Detect which cell encompasses the target text, then output its (x, y) center coordinate. 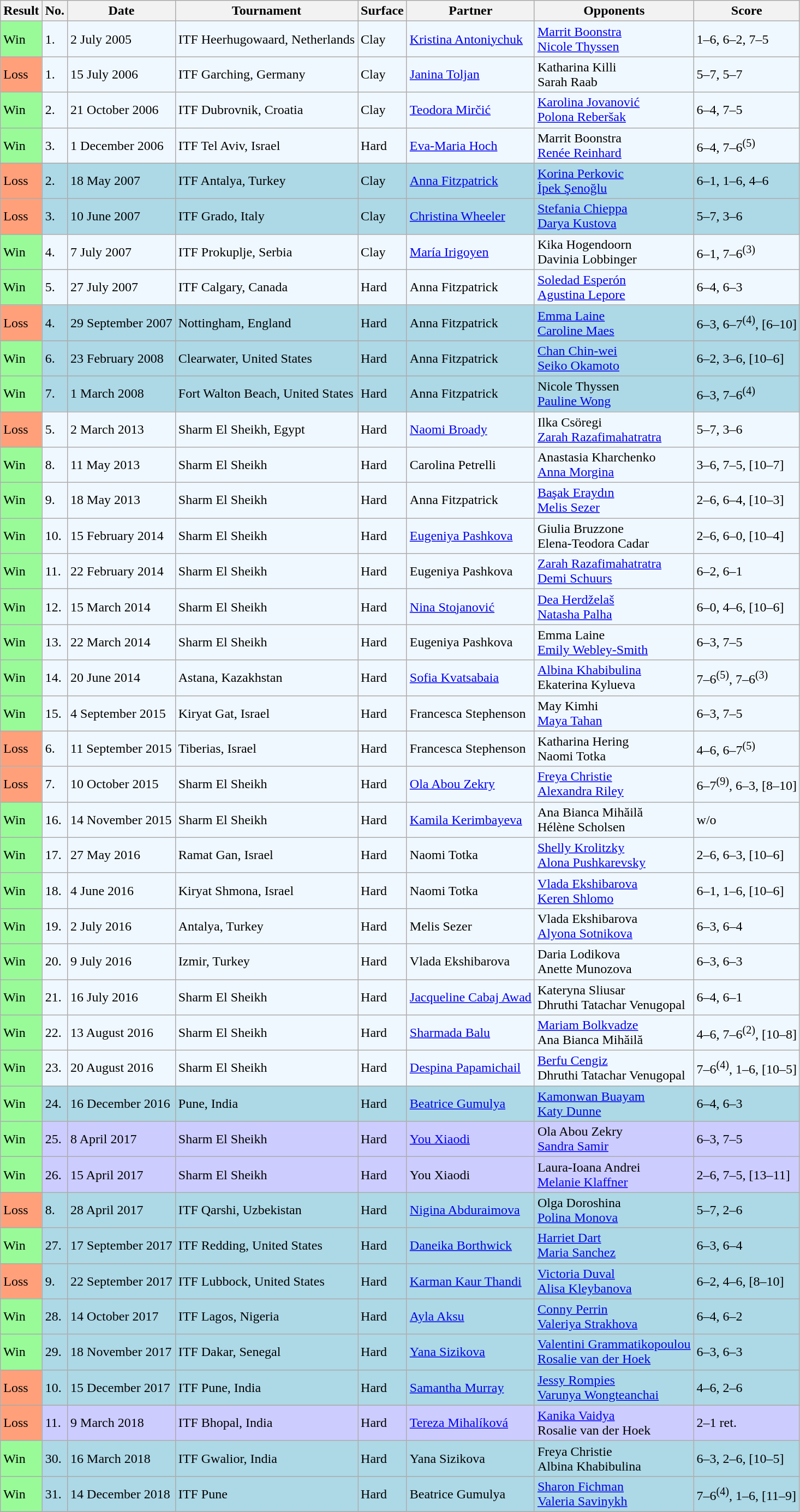
ITF Grado, Italy (266, 216)
Victoria Duval Alisa Kleybanova (614, 1281)
May Kimhi Maya Tahan (614, 713)
2–6, 6–0, [10–4] (747, 536)
Anastasia Kharchenko Anna Morgina (614, 465)
16 December 2016 (122, 1104)
1–6, 6–2, 7–5 (747, 39)
14 November 2015 (122, 819)
Eva-Maria Hoch (470, 145)
23 February 2008 (122, 358)
Pune, India (266, 1104)
6–4, 6–1 (747, 997)
Korina Perkovic İpek Şenoğlu (614, 181)
Tiberias, Israel (266, 748)
2–1 ret. (747, 1423)
2–6, 6–4, [10–3] (747, 501)
Score (747, 11)
Sofia Kvatsabaia (470, 677)
7–6(5), 7–6(3) (747, 677)
Teodora Mirčić (470, 110)
Melis Sezer (470, 926)
4 June 2016 (122, 890)
20. (55, 961)
15 July 2006 (122, 74)
28. (55, 1317)
Chan Chin-wei Seiko Okamoto (614, 358)
6–0, 4–6, [10–6] (747, 607)
Dea Herdželaš Natasha Palha (614, 607)
Vlada Ekshibarova Keren Shlomo (614, 890)
16 March 2018 (122, 1459)
2 March 2013 (122, 429)
6–7(9), 6–3, [8–10] (747, 784)
2–6, 7–5, [13–11] (747, 1175)
Surface (383, 11)
ITF Redding, United States (266, 1246)
Soledad Esperón Agustina Lepore (614, 287)
Sharm El Sheikh, Egypt (266, 429)
6–3, 6–7(4), [6–10] (747, 323)
Laura-Ioana Andrei Melanie Klaffner (614, 1175)
Nigina Abduraimova (470, 1210)
Christina Wheeler (470, 216)
Valentini Grammatikopoulou Rosalie van der Hoek (614, 1352)
10 June 2007 (122, 216)
13 August 2016 (122, 1033)
15 December 2017 (122, 1388)
6–1, 7–6(3) (747, 252)
Berfu Cengiz Dhruthi Tatachar Venugopal (614, 1068)
Kiryat Shmona, Israel (266, 890)
5–7, 5–7 (747, 74)
Ana Bianca Mihăilă Hélène Scholsen (614, 819)
10 October 2015 (122, 784)
Daneika Borthwick (470, 1246)
26. (55, 1175)
16. (55, 819)
19. (55, 926)
Karman Kaur Thandi (470, 1281)
Tereza Mihalíková (470, 1423)
25. (55, 1139)
15. (55, 713)
Karolina Jovanović Polona Reberšak (614, 110)
Vlada Ekshibarova Alyona Sotnikova (614, 926)
7 July 2007 (122, 252)
Kanika Vaidya Rosalie van der Hoek (614, 1423)
Zarah Razafimahatratra Demi Schuurs (614, 572)
Ramat Gan, Israel (266, 855)
Kateryna Sliusar Dhruthi Tatachar Venugopal (614, 997)
ITF Calgary, Canada (266, 287)
6–3, 2–6, [10–5] (747, 1459)
31. (55, 1493)
20 August 2016 (122, 1068)
Ilka Csöregi Zarah Razafimahatratra (614, 429)
Kiryat Gat, Israel (266, 713)
ITF Garching, Germany (266, 74)
Kristina Antoniychuk (470, 39)
2 July 2016 (122, 926)
Emma Laine Caroline Maes (614, 323)
14 December 2018 (122, 1493)
6–2, 6–1 (747, 572)
7–6(4), 1–6, [10–5] (747, 1068)
Marrit Boonstra Nicole Thyssen (614, 39)
María Irigoyen (470, 252)
Vlada Ekshibarova (470, 961)
14 October 2017 (122, 1317)
18 May 2007 (122, 181)
6–2, 3–6, [10–6] (747, 358)
Carolina Petrelli (470, 465)
ITF Dakar, Senegal (266, 1352)
27 July 2007 (122, 287)
4–6, 6–7(5) (747, 748)
ITF Tel Aviv, Israel (266, 145)
Izmir, Turkey (266, 961)
15 February 2014 (122, 536)
20 June 2014 (122, 677)
4 September 2015 (122, 713)
Result (21, 11)
Emma Laine Emily Webley-Smith (614, 643)
6–3, 7–6(4) (747, 394)
22 February 2014 (122, 572)
Ayla Aksu (470, 1317)
Shelly Krolitzky Alona Pushkarevsky (614, 855)
18 November 2017 (122, 1352)
ITF Lubbock, United States (266, 1281)
6–4, 7–5 (747, 110)
5–7, 2–6 (747, 1210)
15 April 2017 (122, 1175)
Partner (470, 11)
18. (55, 890)
4–6, 7–6(2), [10–8] (747, 1033)
12. (55, 607)
Ola Abou Zekry Sandra Samir (614, 1139)
Nicole Thyssen Pauline Wong (614, 394)
2 July 2005 (122, 39)
1 March 2008 (122, 394)
Olga Doroshina Polina Monova (614, 1210)
29 September 2007 (122, 323)
Samantha Murray (470, 1388)
ITF Heerhugowaard, Netherlands (266, 39)
29. (55, 1352)
Ola Abou Zekry (470, 784)
18 May 2013 (122, 501)
11 May 2013 (122, 465)
ITF Dubrovnik, Croatia (266, 110)
Fort Walton Beach, United States (266, 394)
13. (55, 643)
Kika Hogendoorn Davinia Lobbinger (614, 252)
Freya Christie Alexandra Riley (614, 784)
6–1, 1–6, 4–6 (747, 181)
Jacqueline Cabaj Awad (470, 997)
Marrit Boonstra Renée Reinhard (614, 145)
No. (55, 11)
Nottingham, England (266, 323)
14. (55, 677)
11 September 2015 (122, 748)
ITF Prokuplje, Serbia (266, 252)
Despina Papamichail (470, 1068)
1 December 2006 (122, 145)
6–1, 1–6, [10–6] (747, 890)
15 March 2014 (122, 607)
Sharon Fichman Valeria Savinykh (614, 1493)
30. (55, 1459)
ITF Pune (266, 1493)
Conny Perrin Valeriya Strakhova (614, 1317)
8 April 2017 (122, 1139)
ITF Lagos, Nigeria (266, 1317)
6–2, 4–6, [8–10] (747, 1281)
Naomi Broady (470, 429)
Harriet Dart Maria Sanchez (614, 1246)
17 September 2017 (122, 1246)
Astana, Kazakhstan (266, 677)
22. (55, 1033)
27 May 2016 (122, 855)
17. (55, 855)
Date (122, 11)
2–6, 6–3, [10–6] (747, 855)
3–6, 7–5, [10–7] (747, 465)
Albina Khabibulina Ekaterina Kylueva (614, 677)
9 July 2016 (122, 961)
Nina Stojanović (470, 607)
21. (55, 997)
24. (55, 1104)
Sharmada Balu (470, 1033)
Mariam Bolkvadze Ana Bianca Mihăilă (614, 1033)
Giulia Bruzzone Elena-Teodora Cadar (614, 536)
16 July 2016 (122, 997)
Clearwater, United States (266, 358)
ITF Qarshi, Uzbekistan (266, 1210)
Stefania Chieppa Darya Kustova (614, 216)
23. (55, 1068)
21 October 2006 (122, 110)
27. (55, 1246)
28 April 2017 (122, 1210)
Kamila Kerimbayeva (470, 819)
Katharina Hering Naomi Totka (614, 748)
ITF Pune, India (266, 1388)
Janina Toljan (470, 74)
6–4, 6–2 (747, 1317)
Freya Christie Albina Khabibulina (614, 1459)
Kamonwan Buayam Katy Dunne (614, 1104)
Jessy Rompies Varunya Wongteanchai (614, 1388)
Başak Eraydın Melis Sezer (614, 501)
4–6, 2–6 (747, 1388)
Katharina Killi Sarah Raab (614, 74)
Daria Lodikova Anette Munozova (614, 961)
ITF Antalya, Turkey (266, 181)
7–6(4), 1–6, [11–9] (747, 1493)
22 March 2014 (122, 643)
6–4, 7–6(5) (747, 145)
Opponents (614, 11)
w/o (747, 819)
9 March 2018 (122, 1423)
Antalya, Turkey (266, 926)
ITF Bhopal, India (266, 1423)
ITF Gwalior, India (266, 1459)
22 September 2017 (122, 1281)
Tournament (266, 11)
